Determine the [x, y] coordinate at the center of the cell enclosing the given text.  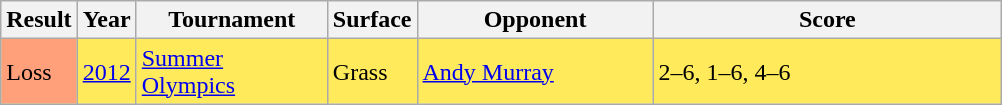
2012 [106, 72]
Grass [372, 72]
Result [39, 20]
Opponent [535, 20]
Tournament [232, 20]
Score [828, 20]
2–6, 1–6, 4–6 [828, 72]
Andy Murray [535, 72]
Summer Olympics [232, 72]
Surface [372, 20]
Year [106, 20]
Loss [39, 72]
